Identify which cell holds the provided text, then report its (x, y) central coordinate. 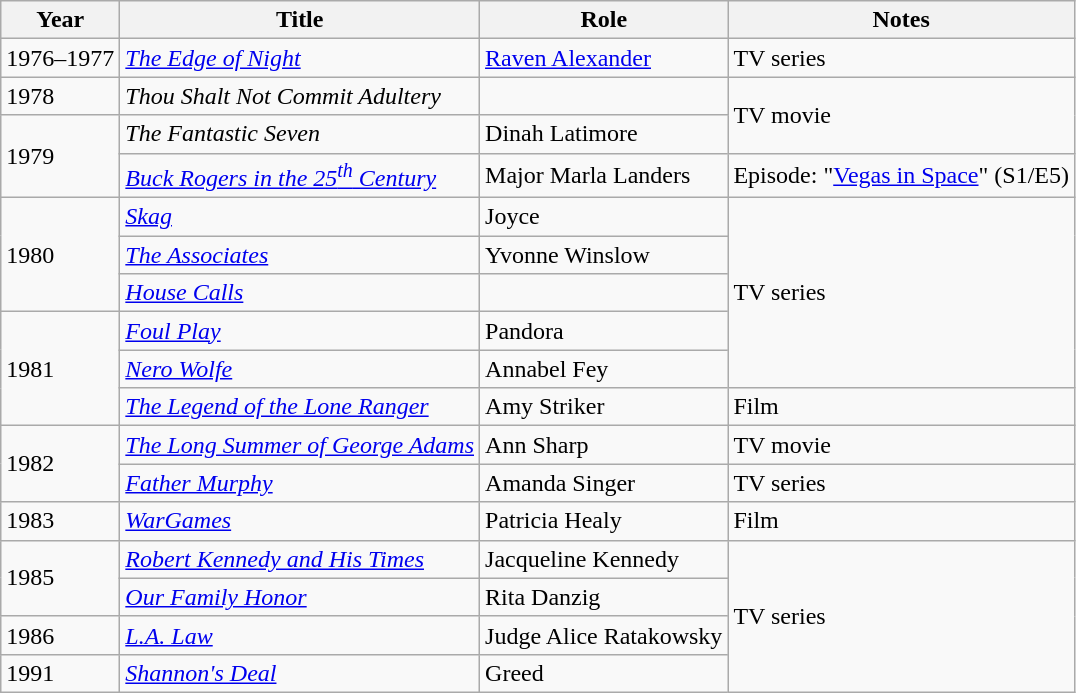
1991 (60, 673)
House Calls (300, 293)
Rita Danzig (604, 597)
The Associates (300, 255)
Amanda Singer (604, 483)
Jacqueline Kennedy (604, 559)
1978 (60, 96)
Nero Wolfe (300, 369)
Ann Sharp (604, 445)
Thou Shalt Not Commit Adultery (300, 96)
WarGames (300, 521)
Father Murphy (300, 483)
Annabel Fey (604, 369)
Pandora (604, 331)
1983 (60, 521)
Foul Play (300, 331)
Our Family Honor (300, 597)
Buck Rogers in the 25th Century (300, 176)
1982 (60, 464)
Role (604, 20)
Year (60, 20)
Raven Alexander (604, 58)
The Edge of Night (300, 58)
The Long Summer of George Adams (300, 445)
Patricia Healy (604, 521)
The Fantastic Seven (300, 134)
1986 (60, 635)
Shannon's Deal (300, 673)
1980 (60, 255)
Greed (604, 673)
1976–1977 (60, 58)
1985 (60, 578)
1979 (60, 156)
Episode: "Vegas in Space" (S1/E5) (902, 176)
Major Marla Landers (604, 176)
Joyce (604, 217)
Judge Alice Ratakowsky (604, 635)
Skag (300, 217)
Title (300, 20)
Amy Striker (604, 407)
Robert Kennedy and His Times (300, 559)
Yvonne Winslow (604, 255)
1981 (60, 369)
The Legend of the Lone Ranger (300, 407)
Dinah Latimore (604, 134)
Notes (902, 20)
L.A. Law (300, 635)
